Return [X, Y] of the center of cell containing provided text 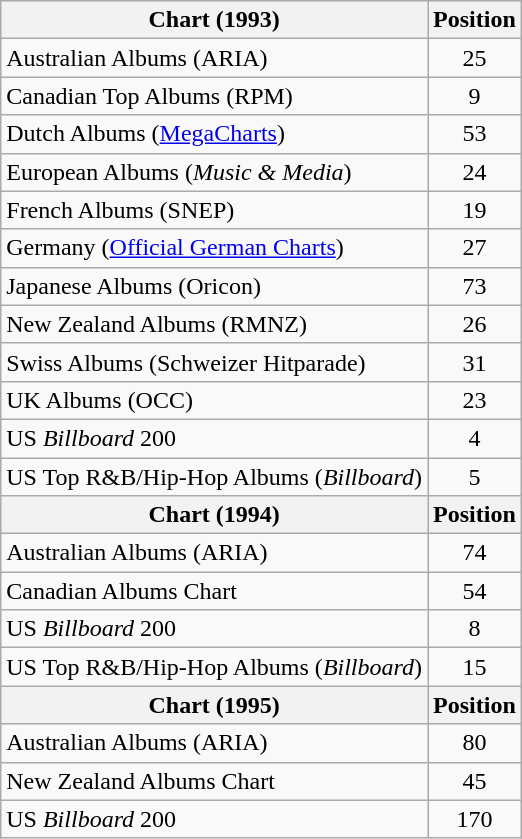
Chart (1994) [214, 515]
80 [475, 743]
24 [475, 172]
54 [475, 591]
23 [475, 400]
73 [475, 286]
European Albums (Music & Media) [214, 172]
74 [475, 553]
53 [475, 134]
Chart (1993) [214, 20]
9 [475, 96]
19 [475, 210]
25 [475, 58]
Canadian Albums Chart [214, 591]
Chart (1995) [214, 705]
Dutch Albums (MegaCharts) [214, 134]
27 [475, 248]
Germany (Official German Charts) [214, 248]
French Albums (SNEP) [214, 210]
Japanese Albums (Oricon) [214, 286]
8 [475, 629]
UK Albums (OCC) [214, 400]
26 [475, 324]
New Zealand Albums Chart [214, 781]
Swiss Albums (Schweizer Hitparade) [214, 362]
170 [475, 819]
31 [475, 362]
4 [475, 438]
New Zealand Albums (RMNZ) [214, 324]
5 [475, 477]
45 [475, 781]
15 [475, 667]
Canadian Top Albums (RPM) [214, 96]
